Capture the cell that displays the provided text and extract its (x, y) central coordinate. 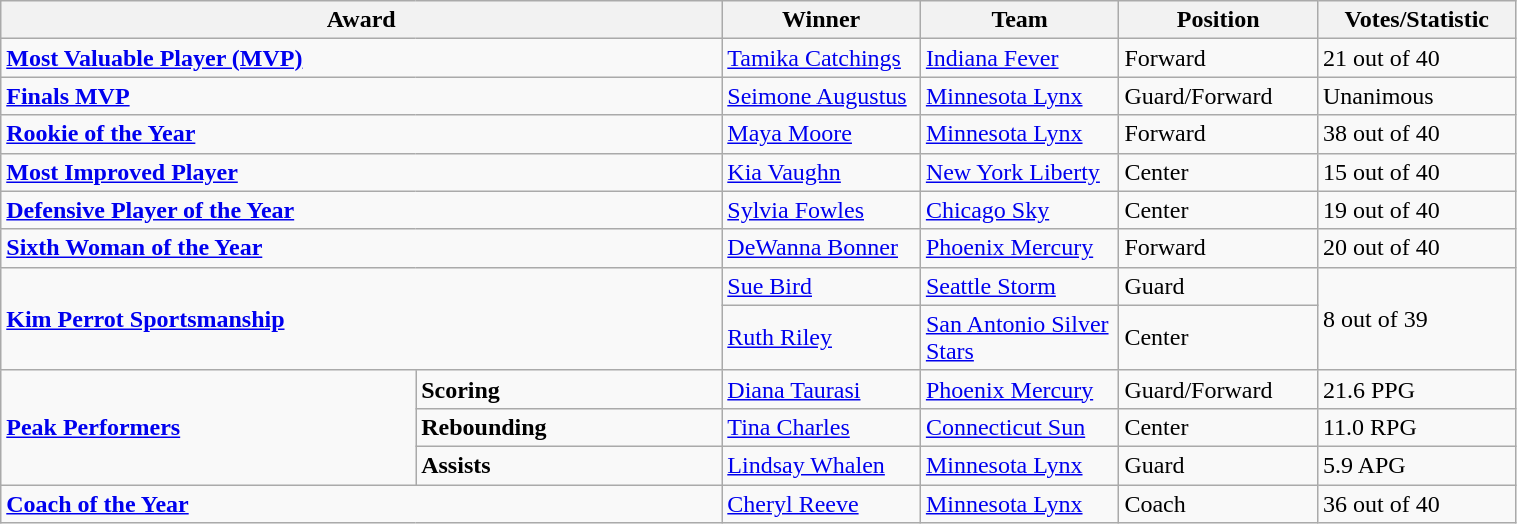
Assists (569, 465)
Team (1020, 20)
Scoring (569, 389)
Ruth Riley (822, 338)
Most Improved Player (362, 172)
19 out of 40 (1416, 210)
15 out of 40 (1416, 172)
Lindsay Whalen (822, 465)
Votes/Statistic (1416, 20)
Seattle Storm (1020, 286)
Peak Performers (208, 427)
Sylvia Fowles (822, 210)
11.0 RPG (1416, 427)
Indiana Fever (1020, 58)
Position (1218, 20)
Maya Moore (822, 134)
Coach (1218, 503)
5.9 APG (1416, 465)
Sue Bird (822, 286)
Kim Perrot Sportsmanship (362, 318)
36 out of 40 (1416, 503)
Most Valuable Player (MVP) (362, 58)
38 out of 40 (1416, 134)
Cheryl Reeve (822, 503)
San Antonio Silver Stars (1020, 338)
21.6 PPG (1416, 389)
Connecticut Sun (1020, 427)
Sixth Woman of the Year (362, 248)
Kia Vaughn (822, 172)
Defensive Player of the Year (362, 210)
Tina Charles (822, 427)
Diana Taurasi (822, 389)
Chicago Sky (1020, 210)
Winner (822, 20)
Award (362, 20)
Tamika Catchings (822, 58)
21 out of 40 (1416, 58)
Finals MVP (362, 96)
Coach of the Year (362, 503)
DeWanna Bonner (822, 248)
8 out of 39 (1416, 318)
Rookie of the Year (362, 134)
20 out of 40 (1416, 248)
Unanimous (1416, 96)
Seimone Augustus (822, 96)
New York Liberty (1020, 172)
Rebounding (569, 427)
